Return [X, Y] of the center of cell containing provided text 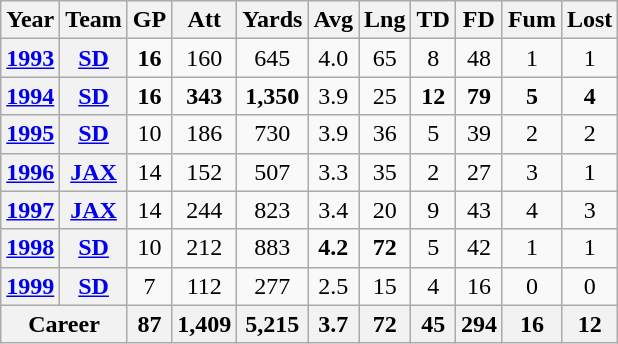
42 [478, 248]
3.7 [334, 324]
507 [272, 172]
1998 [30, 248]
883 [272, 248]
186 [204, 134]
Att [204, 20]
112 [204, 286]
8 [433, 58]
1999 [30, 286]
645 [272, 58]
1,350 [272, 96]
20 [384, 210]
3.4 [334, 210]
35 [384, 172]
1,409 [204, 324]
1996 [30, 172]
244 [204, 210]
TD [433, 20]
Avg [334, 20]
152 [204, 172]
4.2 [334, 248]
294 [478, 324]
9 [433, 210]
45 [433, 324]
Year [30, 20]
Lost [589, 20]
1993 [30, 58]
27 [478, 172]
Lng [384, 20]
39 [478, 134]
25 [384, 96]
Team [94, 20]
4.0 [334, 58]
1994 [30, 96]
79 [478, 96]
730 [272, 134]
212 [204, 248]
7 [149, 286]
GP [149, 20]
48 [478, 58]
87 [149, 324]
343 [204, 96]
36 [384, 134]
FD [478, 20]
3.3 [334, 172]
43 [478, 210]
5,215 [272, 324]
1995 [30, 134]
Fum [532, 20]
277 [272, 286]
160 [204, 58]
Career [64, 324]
Yards [272, 20]
65 [384, 58]
1997 [30, 210]
2.5 [334, 286]
823 [272, 210]
15 [384, 286]
